From the cell containing the given text, extract its center point as [x, y] coordinate. 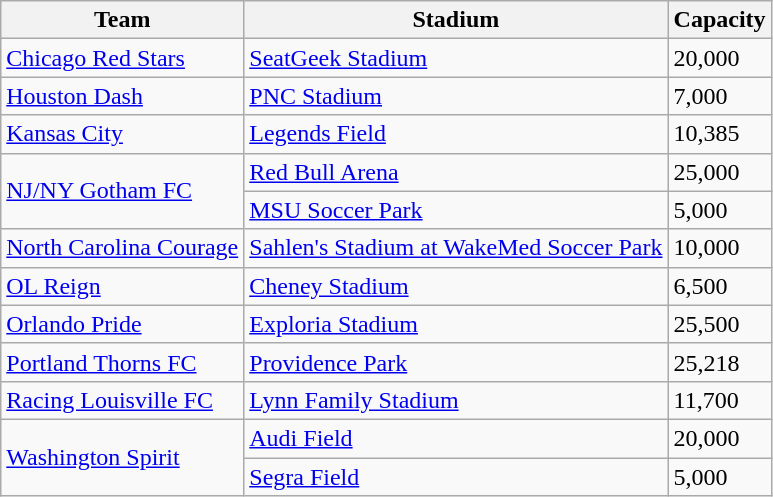
11,700 [720, 400]
PNC Stadium [456, 96]
Exploria Stadium [456, 324]
Racing Louisville FC [122, 400]
Providence Park [456, 362]
NJ/NY Gotham FC [122, 191]
25,218 [720, 362]
Red Bull Arena [456, 172]
Portland Thorns FC [122, 362]
Orlando Pride [122, 324]
10,000 [720, 248]
Chicago Red Stars [122, 58]
Capacity [720, 20]
6,500 [720, 286]
Cheney Stadium [456, 286]
Houston Dash [122, 96]
Team [122, 20]
North Carolina Courage [122, 248]
SeatGeek Stadium [456, 58]
Legends Field [456, 134]
10,385 [720, 134]
Sahlen's Stadium at WakeMed Soccer Park [456, 248]
7,000 [720, 96]
Washington Spirit [122, 457]
Lynn Family Stadium [456, 400]
Segra Field [456, 477]
25,500 [720, 324]
OL Reign [122, 286]
25,000 [720, 172]
Audi Field [456, 438]
MSU Soccer Park [456, 210]
Kansas City [122, 134]
Stadium [456, 20]
